Output the [X, Y] coordinate of the center of the cell containing the given text.  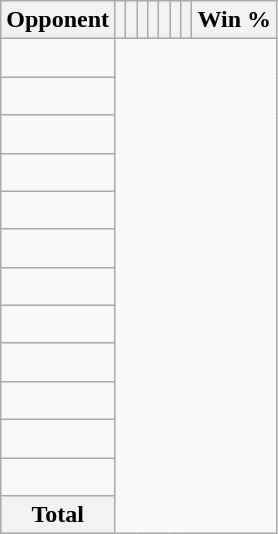
Win % [234, 20]
Opponent [58, 20]
Total [58, 515]
